Search for the cell housing the specified text and yield its [X, Y] center coordinate. 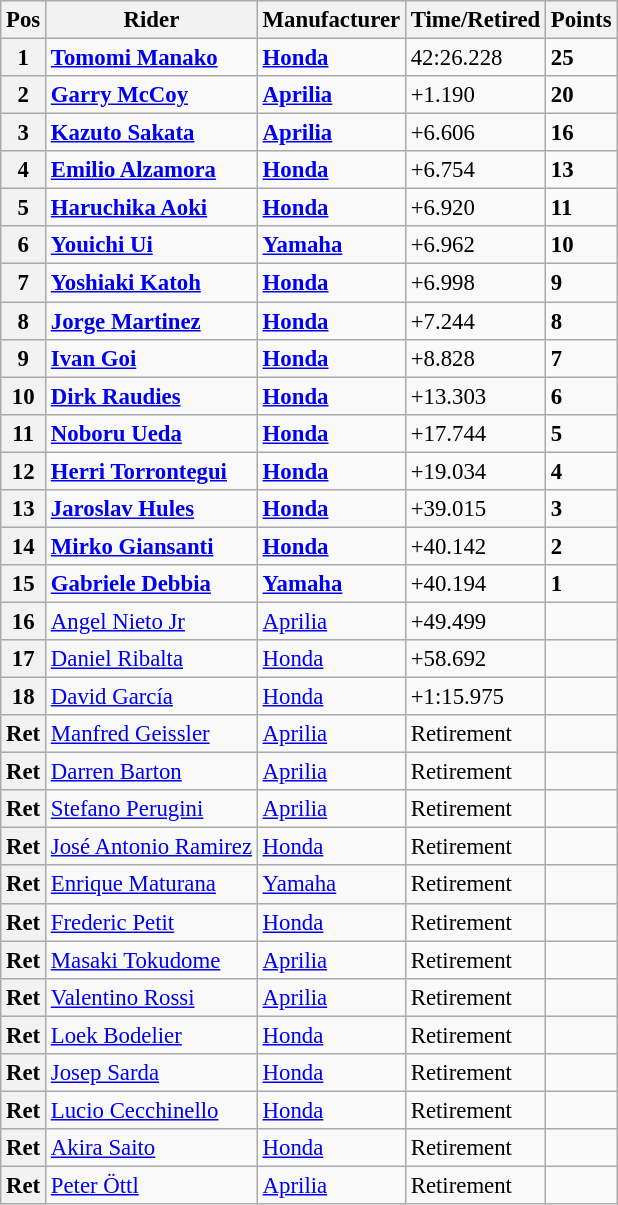
Akira Saito [152, 1148]
+6.920 [475, 208]
+7.244 [475, 321]
25 [582, 58]
42:26.228 [475, 58]
Noboru Ueda [152, 433]
18 [24, 697]
Haruchika Aoki [152, 208]
20 [582, 95]
15 [24, 584]
Youichi Ui [152, 245]
+40.194 [475, 584]
Darren Barton [152, 772]
+6.962 [475, 245]
14 [24, 546]
Josep Sarda [152, 1073]
Peter Öttl [152, 1185]
Jaroslav Hules [152, 509]
Dirk Raudies [152, 396]
+8.828 [475, 358]
Time/Retired [475, 20]
Garry McCoy [152, 95]
Jorge Martinez [152, 321]
+17.744 [475, 433]
+13.303 [475, 396]
Kazuto Sakata [152, 133]
Frederic Petit [152, 922]
+1:15.975 [475, 697]
+6.754 [475, 170]
+19.034 [475, 471]
Ivan Goi [152, 358]
Stefano Perugini [152, 809]
+39.015 [475, 509]
Emilio Alzamora [152, 170]
Tomomi Manako [152, 58]
12 [24, 471]
José Antonio Ramirez [152, 847]
Loek Bodelier [152, 1035]
+6.998 [475, 283]
Herri Torrontegui [152, 471]
David García [152, 697]
Valentino Rossi [152, 997]
17 [24, 659]
+1.190 [475, 95]
+58.692 [475, 659]
Masaki Tokudome [152, 960]
Points [582, 20]
Manfred Geissler [152, 734]
Manufacturer [331, 20]
Lucio Cecchinello [152, 1110]
Pos [24, 20]
Daniel Ribalta [152, 659]
Gabriele Debbia [152, 584]
Mirko Giansanti [152, 546]
Rider [152, 20]
+49.499 [475, 621]
Angel Nieto Jr [152, 621]
+6.606 [475, 133]
+40.142 [475, 546]
Yoshiaki Katoh [152, 283]
Enrique Maturana [152, 885]
